Extract the [x, y] coordinate from the center of the cell holding the provided text.  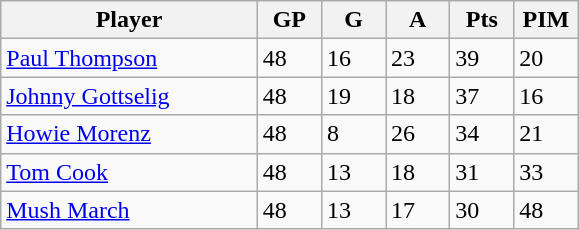
26 [418, 134]
31 [482, 172]
Pts [482, 20]
Howie Morenz [130, 134]
39 [482, 58]
8 [353, 134]
21 [546, 134]
19 [353, 96]
33 [546, 172]
Tom Cook [130, 172]
PIM [546, 20]
Mush March [130, 210]
Johnny Gottselig [130, 96]
20 [546, 58]
Player [130, 20]
17 [418, 210]
Paul Thompson [130, 58]
30 [482, 210]
A [418, 20]
G [353, 20]
GP [289, 20]
37 [482, 96]
34 [482, 134]
23 [418, 58]
